Capture the cell that displays the provided text and extract its [x, y] central coordinate. 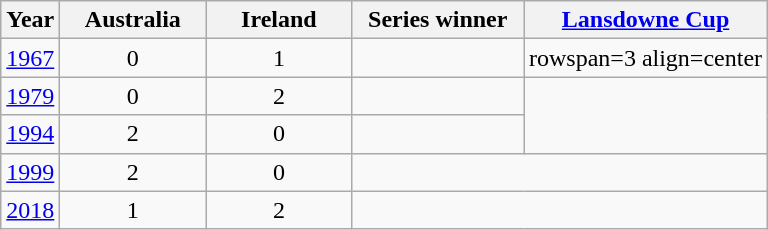
Ireland [279, 20]
rowspan=3 align=center [646, 58]
2018 [30, 210]
1999 [30, 172]
1994 [30, 134]
Year [30, 20]
Lansdowne Cup [646, 20]
Australia [133, 20]
1979 [30, 96]
1967 [30, 58]
Series winner [438, 20]
